Detect which cell encompasses the target text, then output its [X, Y] center coordinate. 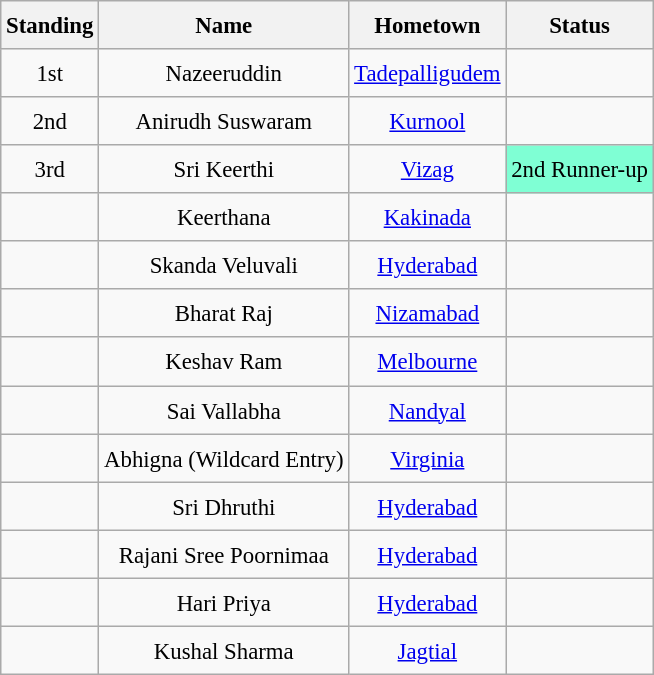
Anirudh Suswaram [224, 121]
Tadepalligudem [428, 73]
2nd [50, 121]
Standing [50, 25]
Virginia [428, 458]
Kurnool [428, 121]
Status [580, 25]
Melbourne [428, 362]
2nd Runner-up [580, 169]
Nazeeruddin [224, 73]
Name [224, 25]
3rd [50, 169]
Abhigna (Wildcard Entry) [224, 458]
Keshav Ram [224, 362]
Hometown [428, 25]
Sri Dhruthi [224, 506]
Bharat Raj [224, 314]
Skanda Veluvali [224, 265]
Hari Priya [224, 602]
Nizamabad [428, 314]
Jagtial [428, 650]
Sai Vallabha [224, 410]
Sri Keerthi [224, 169]
Nandyal [428, 410]
Kushal Sharma [224, 650]
Vizag [428, 169]
Keerthana [224, 217]
1st [50, 73]
Rajani Sree Poornimaa [224, 554]
Kakinada [428, 217]
